Identify which cell holds the provided text, then report its [x, y] central coordinate. 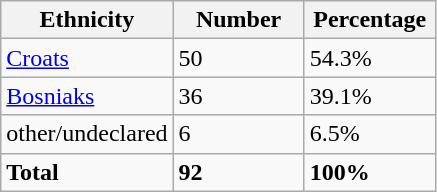
other/undeclared [87, 134]
50 [238, 58]
6.5% [370, 134]
Ethnicity [87, 20]
Number [238, 20]
54.3% [370, 58]
100% [370, 172]
6 [238, 134]
Croats [87, 58]
92 [238, 172]
Bosniaks [87, 96]
Percentage [370, 20]
Total [87, 172]
36 [238, 96]
39.1% [370, 96]
